Pinpoint the cell where the given text exists, returning its [X, Y] midpoint coordinate. 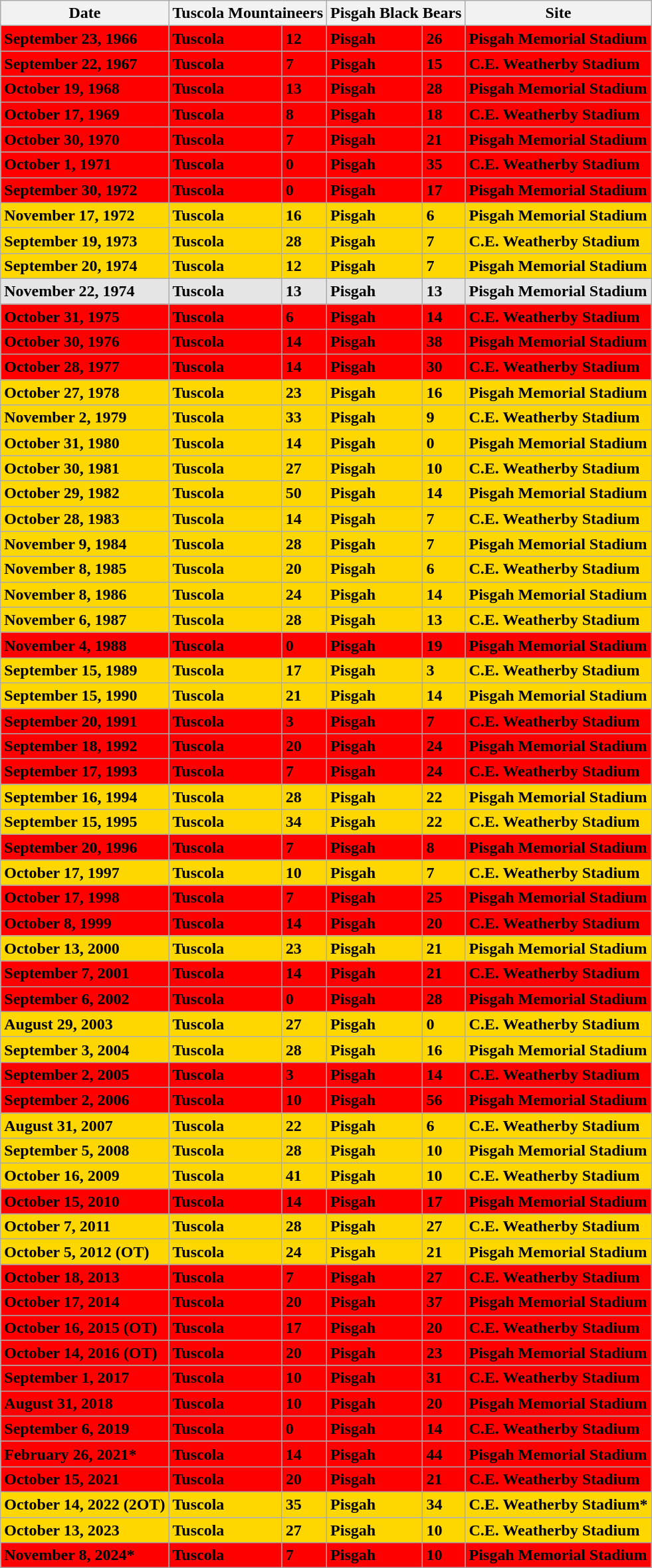
October 14, 2022 (2OT) [85, 1504]
38 [444, 342]
November 8, 2024* [85, 1555]
October 16, 2015 (OT) [85, 1328]
October 8, 1999 [85, 923]
September 7, 2001 [85, 974]
October 7, 2011 [85, 1227]
Site [558, 13]
October 14, 2016 (OT) [85, 1353]
56 [444, 1100]
September 2, 2005 [85, 1075]
26 [444, 39]
September 22, 1967 [85, 64]
September 6, 2002 [85, 999]
October 31, 1980 [85, 443]
October 30, 1976 [85, 342]
September 20, 1996 [85, 847]
October 18, 2013 [85, 1277]
19 [444, 645]
August 31, 2018 [85, 1403]
November 9, 1984 [85, 544]
October 28, 1983 [85, 519]
November 22, 1974 [85, 291]
November 4, 1988 [85, 645]
October 31, 1975 [85, 317]
50 [304, 493]
Tuscola Mountaineers [248, 13]
30 [444, 367]
September 20, 1991 [85, 721]
25 [444, 898]
October 16, 2009 [85, 1176]
October 17, 1997 [85, 873]
October 17, 1969 [85, 114]
September 1, 2017 [85, 1378]
October 28, 1977 [85, 367]
33 [304, 418]
15 [444, 64]
September 6, 2019 [85, 1429]
October 27, 1978 [85, 392]
September 17, 1993 [85, 772]
November 8, 1986 [85, 594]
September 3, 2004 [85, 1049]
41 [304, 1176]
Date [85, 13]
October 30, 1970 [85, 139]
October 1, 1971 [85, 165]
October 29, 1982 [85, 493]
September 15, 1989 [85, 670]
Pisgah Black Bears [396, 13]
October 17, 2014 [85, 1302]
September 20, 1974 [85, 266]
November 2, 1979 [85, 418]
September 15, 1990 [85, 695]
November 6, 1987 [85, 620]
31 [444, 1378]
October 13, 2000 [85, 948]
9 [444, 418]
February 26, 2021* [85, 1454]
October 5, 2012 (OT) [85, 1252]
September 30, 1972 [85, 190]
August 29, 2003 [85, 1024]
C.E. Weatherby Stadium* [558, 1504]
September 2, 2006 [85, 1100]
October 19, 1968 [85, 89]
September 23, 1966 [85, 39]
44 [444, 1454]
September 15, 1995 [85, 822]
September 18, 1992 [85, 746]
September 5, 2008 [85, 1151]
18 [444, 114]
October 15, 2010 [85, 1201]
October 15, 2021 [85, 1479]
October 17, 1998 [85, 898]
November 17, 1972 [85, 215]
September 19, 1973 [85, 240]
September 16, 1994 [85, 797]
November 8, 1985 [85, 569]
October 13, 2023 [85, 1529]
October 30, 1981 [85, 468]
37 [444, 1302]
August 31, 2007 [85, 1126]
